Pinpoint the cell where the given text exists, returning its [x, y] midpoint coordinate. 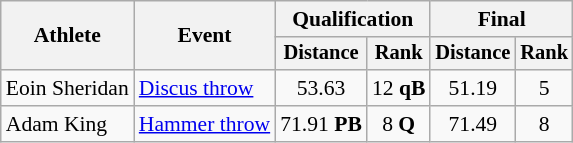
Hammer throw [204, 124]
Adam King [68, 124]
51.19 [472, 88]
53.63 [321, 88]
Eoin Sheridan [68, 88]
Qualification [352, 19]
Athlete [68, 36]
Final [501, 19]
71.49 [472, 124]
12 qB [399, 88]
8 [544, 124]
Event [204, 36]
71.91 PB [321, 124]
Discus throw [204, 88]
8 Q [399, 124]
5 [544, 88]
